Extract the (x, y) coordinate from the center of the cell holding the provided text.  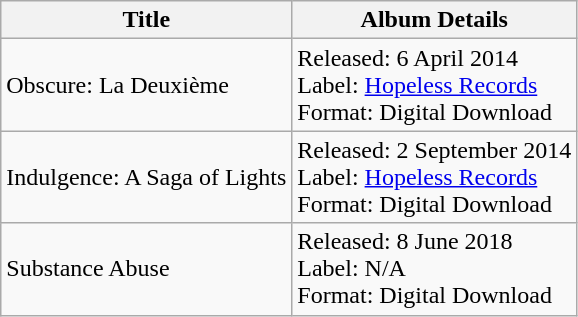
Album Details (434, 20)
Substance Abuse (146, 269)
Obscure: La Deuxième (146, 85)
Indulgence: A Saga of Lights (146, 177)
Released: 8 June 2018Label: N/AFormat: Digital Download (434, 269)
Released: 6 April 2014Label: Hopeless RecordsFormat: Digital Download (434, 85)
Title (146, 20)
Released: 2 September 2014Label: Hopeless RecordsFormat: Digital Download (434, 177)
